Detect which cell encompasses the target text, then output its [X, Y] center coordinate. 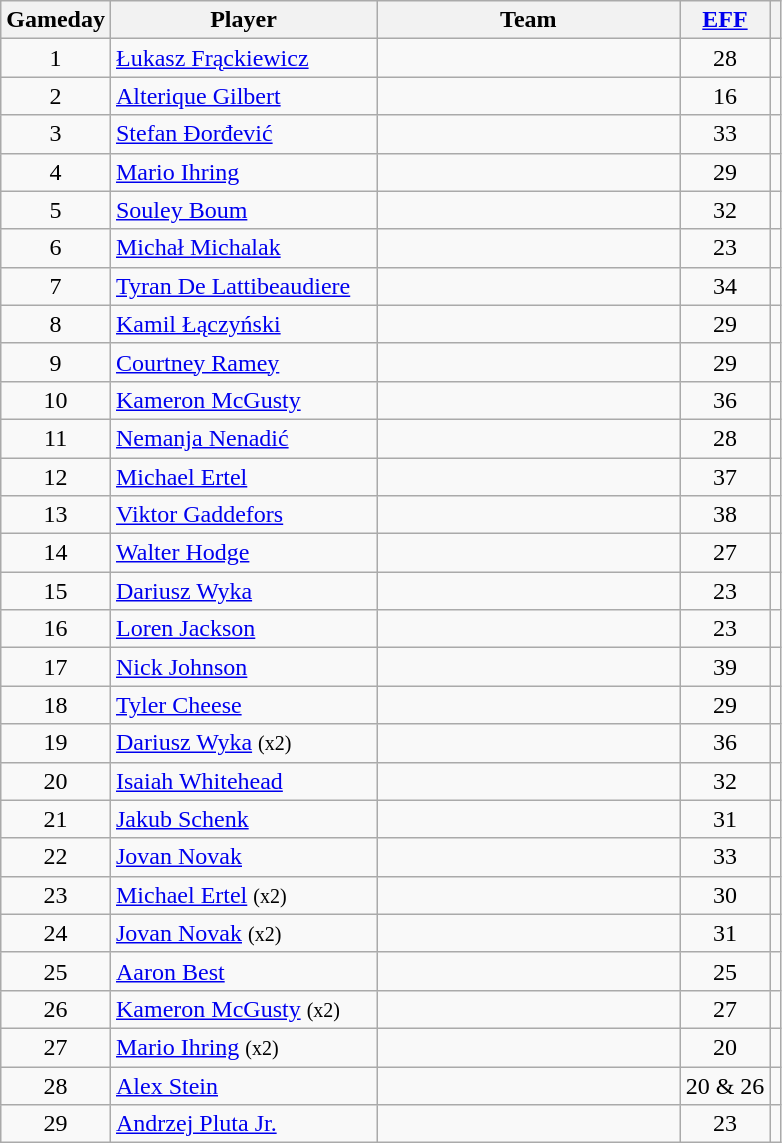
8 [56, 324]
17 [56, 667]
Alex Stein [243, 1085]
3 [56, 134]
Aaron Best [243, 971]
30 [725, 895]
Jovan Novak (x2) [243, 933]
Nick Johnson [243, 667]
Stefan Đorđević [243, 134]
Michael Ertel (x2) [243, 895]
Isaiah Whitehead [243, 781]
Team [529, 20]
39 [725, 667]
13 [56, 515]
14 [56, 553]
12 [56, 477]
Mario Ihring (x2) [243, 1047]
5 [56, 210]
Loren Jackson [243, 629]
1 [56, 58]
10 [56, 400]
Tyran De Lattibeaudiere [243, 286]
11 [56, 438]
20 & 26 [725, 1085]
Jovan Novak [243, 857]
Nemanja Nenadić [243, 438]
Gameday [56, 20]
26 [56, 1009]
EFF [725, 20]
Alterique Gilbert [243, 96]
Viktor Gaddefors [243, 515]
6 [56, 248]
Jakub Schenk [243, 819]
Courtney Ramey [243, 362]
4 [56, 172]
Dariusz Wyka (x2) [243, 743]
24 [56, 933]
37 [725, 477]
21 [56, 819]
15 [56, 591]
38 [725, 515]
18 [56, 705]
7 [56, 286]
Player [243, 20]
22 [56, 857]
9 [56, 362]
Souley Boum [243, 210]
Kameron McGusty [243, 400]
Dariusz Wyka [243, 591]
Michał Michalak [243, 248]
19 [56, 743]
34 [725, 286]
Mario Ihring [243, 172]
Michael Ertel [243, 477]
Walter Hodge [243, 553]
Kameron McGusty (x2) [243, 1009]
Kamil Łączyński [243, 324]
2 [56, 96]
Łukasz Frąckiewicz [243, 58]
Tyler Cheese [243, 705]
Andrzej Pluta Jr. [243, 1124]
